Scan for the cell matching the given text and deliver its (X, Y) coordinate at center. 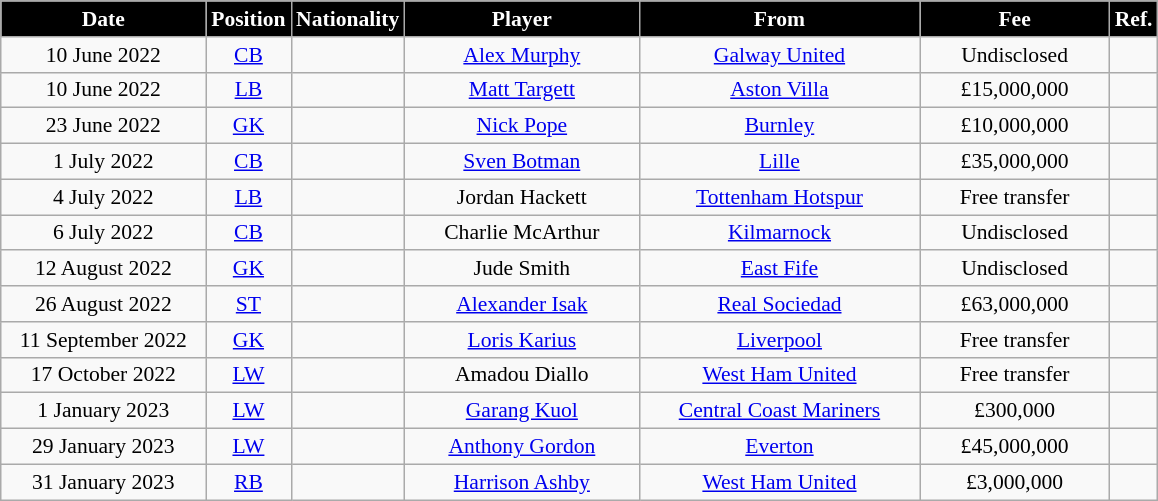
12 August 2022 (104, 269)
£10,000,000 (1015, 126)
Central Coast Mariners (779, 411)
Nationality (348, 19)
26 August 2022 (104, 304)
Jude Smith (522, 269)
Lille (779, 162)
Player (522, 19)
Galway United (779, 55)
ST (248, 304)
Burnley (779, 126)
RB (248, 482)
Alex Murphy (522, 55)
£45,000,000 (1015, 447)
Garang Kuol (522, 411)
Everton (779, 447)
29 January 2023 (104, 447)
Fee (1015, 19)
From (779, 19)
Aston Villa (779, 90)
1 January 2023 (104, 411)
Liverpool (779, 340)
Ref. (1134, 19)
£300,000 (1015, 411)
1 July 2022 (104, 162)
23 June 2022 (104, 126)
£35,000,000 (1015, 162)
Loris Karius (522, 340)
Matt Targett (522, 90)
17 October 2022 (104, 375)
Kilmarnock (779, 233)
East Fife (779, 269)
Date (104, 19)
31 January 2023 (104, 482)
Sven Botman (522, 162)
Alexander Isak (522, 304)
11 September 2022 (104, 340)
Tottenham Hotspur (779, 197)
Position (248, 19)
4 July 2022 (104, 197)
£15,000,000 (1015, 90)
Nick Pope (522, 126)
Harrison Ashby (522, 482)
£3,000,000 (1015, 482)
Charlie McArthur (522, 233)
6 July 2022 (104, 233)
Jordan Hackett (522, 197)
Real Sociedad (779, 304)
£63,000,000 (1015, 304)
Amadou Diallo (522, 375)
Anthony Gordon (522, 447)
